Locate the cell with the specified text and output its (X, Y) center coordinate. 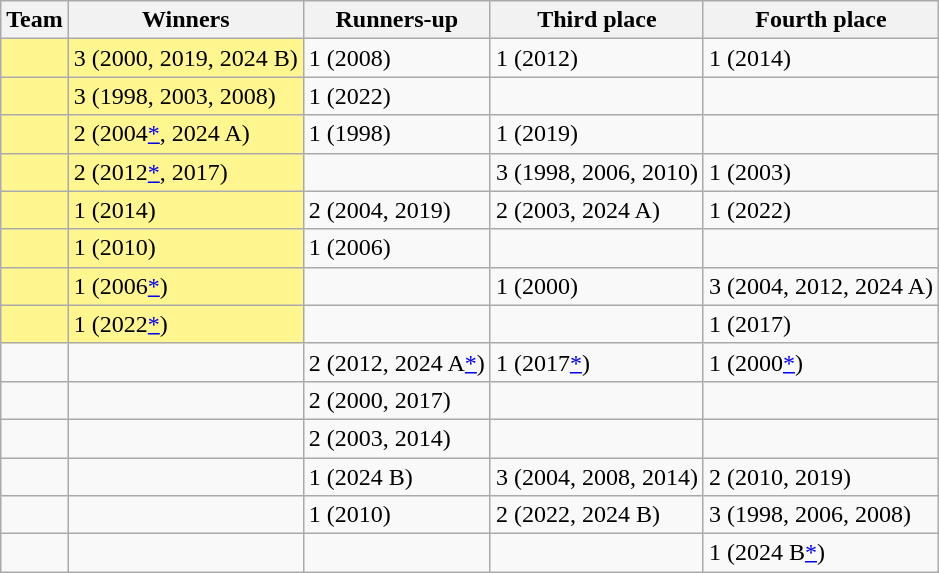
2 (2004, 2019) (396, 210)
1 (2017) (820, 324)
1 (2019) (596, 134)
2 (2010, 2019) (820, 477)
1 (2012) (596, 58)
1 (2003) (820, 172)
3 (1998, 2006, 2010) (596, 172)
2 (2003, 2024 A) (596, 210)
1 (2022*) (186, 324)
2 (2004*, 2024 A) (186, 134)
Runners-up (396, 20)
1 (2006) (396, 248)
2 (2012, 2024 A*) (396, 362)
2 (2003, 2014) (396, 438)
3 (2004, 2012, 2024 A) (820, 286)
Third place (596, 20)
Fourth place (820, 20)
3 (2004, 2008, 2014) (596, 477)
Team (35, 20)
1 (1998) (396, 134)
3 (1998, 2003, 2008) (186, 96)
1 (2006*) (186, 286)
1 (2024 B) (396, 477)
2 (2012*, 2017) (186, 172)
1 (2017*) (596, 362)
2 (2000, 2017) (396, 400)
3 (1998, 2006, 2008) (820, 515)
3 (2000, 2019, 2024 B) (186, 58)
1 (2008) (396, 58)
1 (2000*) (820, 362)
Winners (186, 20)
2 (2022, 2024 B) (596, 515)
1 (2000) (596, 286)
1 (2024 B*) (820, 553)
